For the text-containing cell, return its midpoint in (x, y) coordinate format. 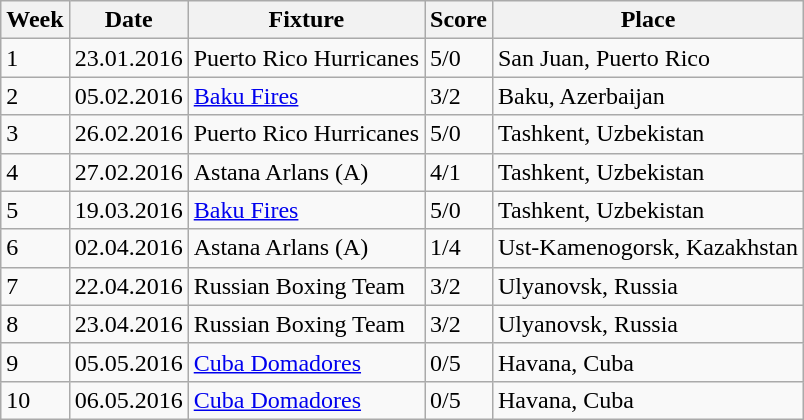
San Juan, Puerto Rico (648, 58)
8 (35, 324)
06.05.2016 (128, 400)
Place (648, 20)
23.04.2016 (128, 324)
02.04.2016 (128, 248)
10 (35, 400)
9 (35, 362)
4 (35, 172)
Ust-Kamenogorsk, Kazakhstan (648, 248)
5 (35, 210)
22.04.2016 (128, 286)
Baku, Azerbaijan (648, 96)
6 (35, 248)
1/4 (459, 248)
19.03.2016 (128, 210)
7 (35, 286)
1 (35, 58)
23.01.2016 (128, 58)
Week (35, 20)
26.02.2016 (128, 134)
05.05.2016 (128, 362)
4/1 (459, 172)
2 (35, 96)
Date (128, 20)
Fixture (306, 20)
05.02.2016 (128, 96)
Score (459, 20)
3 (35, 134)
27.02.2016 (128, 172)
